Locate the cell with the specified text and output its [X, Y] center coordinate. 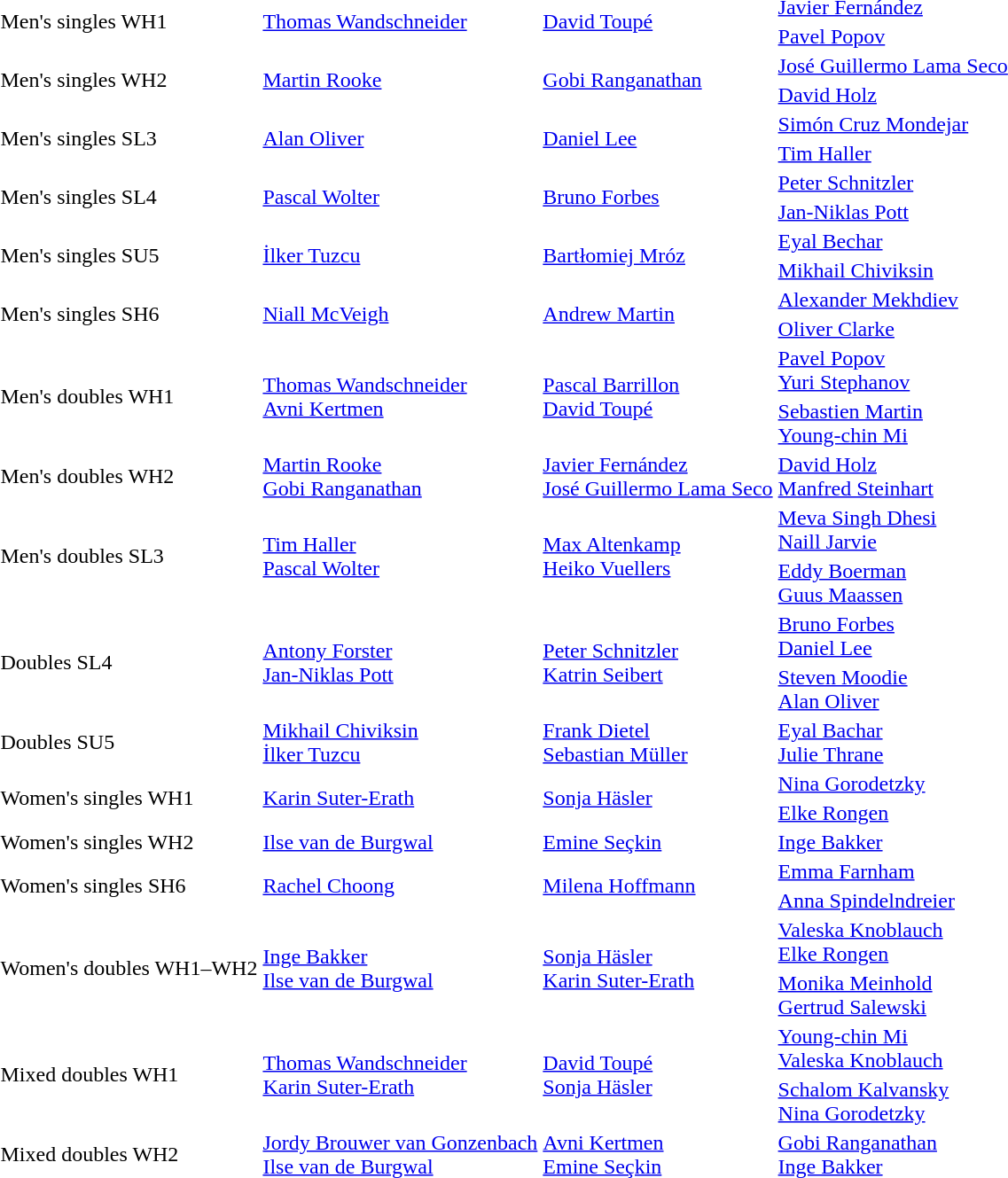
Andrew Martin [658, 314]
Rachel Choong [401, 886]
Karin Suter-Erath [401, 798]
Martin Rooke Gobi Ranganathan [401, 477]
İlker Tuzcu [401, 255]
Emine Seçkin [658, 842]
Pascal Barrillon David Toupé [658, 397]
Inge Bakker Ilse van de Burgwal [401, 968]
Max Altenkamp Heiko Vuellers [658, 557]
Alan Oliver [401, 138]
Sonja Häsler Karin Suter-Erath [658, 968]
Pascal Wolter [401, 197]
Gobi Ranganathan [658, 80]
Tim Haller Pascal Wolter [401, 557]
Frank Dietel Sebastian Müller [658, 743]
Mikhail Chiviksin İlker Tuzcu [401, 743]
Javier Fernández José Guillermo Lama Seco [658, 477]
Bruno Forbes [658, 197]
Thomas Wandschneider Avni Kertmen [401, 397]
Bartłomiej Mróz [658, 255]
Niall McVeigh [401, 314]
Milena Hoffmann [658, 886]
Peter Schnitzler Katrin Seibert [658, 663]
Martin Rooke [401, 80]
Ilse van de Burgwal [401, 842]
David Toupé Sonja Häsler [658, 1074]
Antony Forster Jan-Niklas Pott [401, 663]
Sonja Häsler [658, 798]
Thomas Wandschneider Karin Suter-Erath [401, 1074]
Daniel Lee [658, 138]
